Return the (X, Y) coordinate for the center point of the cell that contains the specified text.  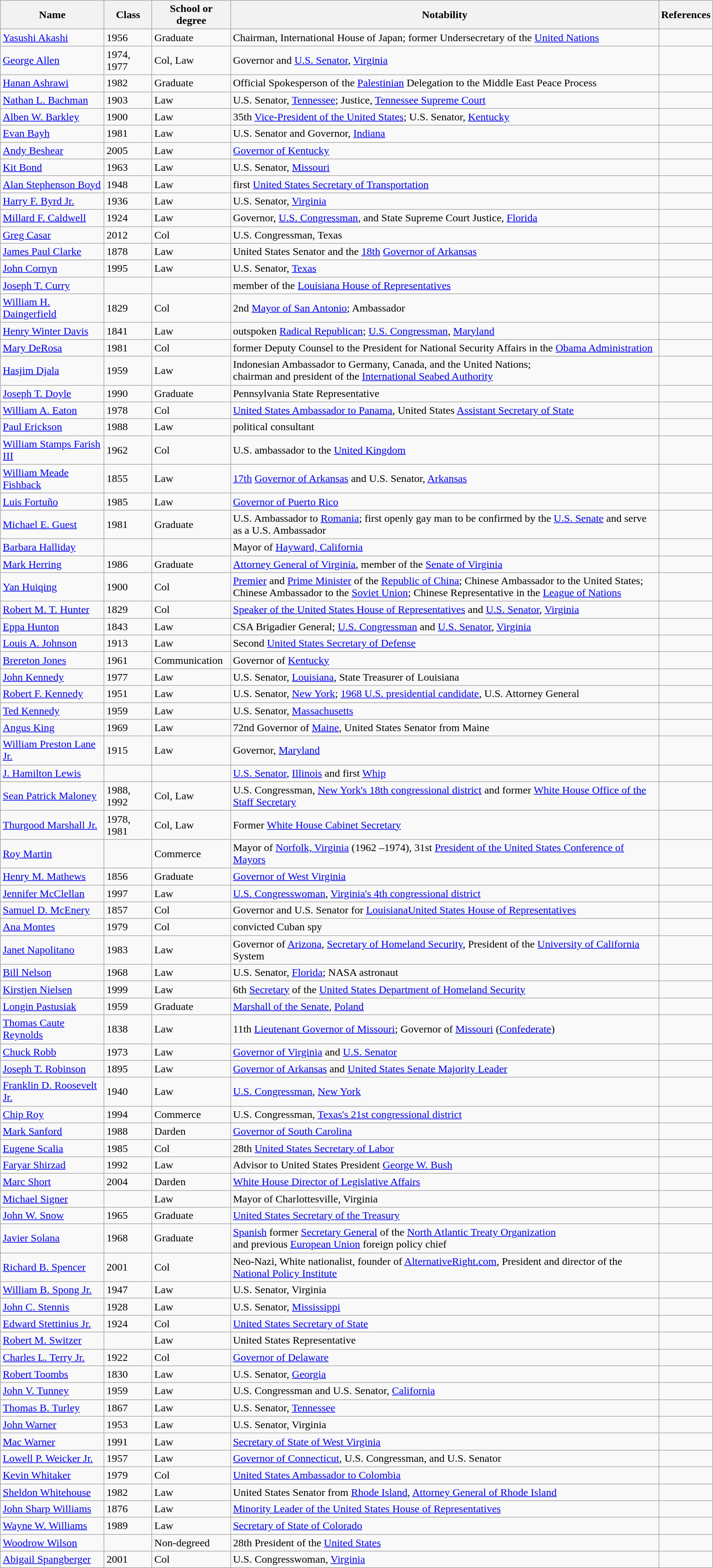
1986 (128, 564)
1991 (128, 1441)
U.S. Congressman, Texas (444, 235)
White House Director of Legislative Affairs (444, 1182)
Secretary of State of Colorado (444, 1526)
John C. Stennis (52, 1307)
Longin Pastusiak (52, 1006)
72nd Governor of Maine, United States Senator from Maine (444, 728)
Governor of Virginia and U.S. Senator (444, 1052)
1855 (128, 479)
1843 (128, 627)
1903 (128, 100)
U.S. Senator, New York; 1968 U.S. presidential candidate, U.S. Attorney General (444, 694)
Thurgood Marshall Jr. (52, 825)
1969 (128, 728)
1940 (128, 1091)
U.S. Ambassador to Romania; first openly gay man to be confirmed by the U.S. Senate and serve as a U.S. Ambassador (444, 524)
Robert M. T. Hunter (52, 610)
Charles L. Terry Jr. (52, 1357)
U.S. Senator, Texas (444, 269)
1965 (128, 1216)
political consultant (444, 427)
Brereton Jones (52, 660)
Sean Patrick Maloney (52, 796)
Edward Stettinius Jr. (52, 1324)
Richard B. Spencer (52, 1267)
1962 (128, 450)
1994 (128, 1114)
2005 (128, 150)
Mayor of Norfolk, Virginia (1962 –1974), 31st President of the United States Conference of Mayors (444, 853)
U.S. Senator, Mississippi (444, 1307)
1997 (128, 894)
CSA Brigadier General; U.S. Congressman and U.S. Senator, Virginia (444, 627)
Advisor to United States President George W. Bush (444, 1165)
Robert F. Kennedy (52, 694)
Second United States Secretary of Defense (444, 643)
U.S. Congresswoman, Virginia's 4th congressional district (444, 894)
Communication (191, 660)
Marshall of the Senate, Poland (444, 1006)
1830 (128, 1374)
1957 (128, 1458)
United States Secretary of State (444, 1324)
United States Senator from Rhode Island, Attorney General of Rhode Island (444, 1492)
1947 (128, 1290)
28th United States Secretary of Labor (444, 1148)
Governor and U.S. Senator for LouisianaUnited States House of Representatives (444, 910)
Chuck Robb (52, 1052)
United States Representative (444, 1341)
U.S. Congressman, Texas's 21st congressional district (444, 1114)
Mark Herring (52, 564)
U.S. Congressman, New York's 18th congressional district and former White House Office of the Staff Secretary (444, 796)
35th Vice-President of the United States; U.S. Senator, Kentucky (444, 117)
Hanan Ashrawi (52, 83)
Yasushi Akashi (52, 38)
Name (52, 15)
Kirstjen Nielsen (52, 990)
2012 (128, 235)
U.S. Senator, Illinois and first Whip (444, 773)
Robert Toombs (52, 1374)
2nd Mayor of San Antonio; Ambassador (444, 308)
Wayne W. Williams (52, 1526)
1973 (128, 1052)
U.S. Congresswoman, Virginia (444, 1560)
Governor of West Virginia (444, 876)
Millard F. Caldwell (52, 218)
1995 (128, 269)
Jennifer McClellan (52, 894)
Marc Short (52, 1182)
Robert M. Switzer (52, 1341)
17th Governor of Arkansas and U.S. Senator, Arkansas (444, 479)
1841 (128, 331)
1977 (128, 677)
Joseph T. Robinson (52, 1069)
Angus King (52, 728)
Governor of Delaware (444, 1357)
Woodrow Wilson (52, 1543)
1978 (128, 410)
1857 (128, 910)
1999 (128, 990)
Mayor of Charlottesville, Virginia (444, 1199)
U.S. Senator, Louisiana, State Treasurer of Louisiana (444, 677)
Attorney General of Virginia, member of the Senate of Virginia (444, 564)
J. Hamilton Lewis (52, 773)
Neo-Nazi, White nationalist, founder of AlternativeRight.com, President and director of the National Policy Institute (444, 1267)
Governor, Maryland (444, 751)
United States Senator and the 18th Governor of Arkansas (444, 252)
1961 (128, 660)
Class (128, 15)
first United States Secretary of Transportation (444, 184)
Lowell P. Weicker Jr. (52, 1458)
Mark Sanford (52, 1131)
11th Lieutenant Governor of Missouri; Governor of Missouri (Confederate) (444, 1029)
Yan Huiqing (52, 587)
U.S. Senator, Florida; NASA astronaut (444, 973)
convicted Cuban spy (444, 927)
Paul Erickson (52, 427)
Eugene Scalia (52, 1148)
Indonesian Ambassador to Germany, Canada, and the United Nations;chairman and president of the International Seabed Authority (444, 371)
U.S. Senator, Missouri (444, 167)
Former White House Cabinet Secretary (444, 825)
U.S. Senator, Tennessee (444, 1408)
Governor, U.S. Congressman, and State Supreme Court Justice, Florida (444, 218)
United States Ambassador to Colombia (444, 1475)
1876 (128, 1509)
References (686, 15)
1953 (128, 1425)
Joseph T. Curry (52, 285)
U.S. Senator and Governor, Indiana (444, 134)
Samuel D. McEnery (52, 910)
Thomas B. Turley (52, 1408)
United States Secretary of the Treasury (444, 1216)
U.S. Congressman, New York (444, 1091)
Notability (444, 15)
School or degree (191, 15)
Mayor of Hayward, California (444, 547)
1989 (128, 1526)
Michael E. Guest (52, 524)
Mary DeRosa (52, 348)
U.S. Senator, Massachusetts (444, 711)
former Deputy Counsel to the President for National Security Affairs in the Obama Administration (444, 348)
John V. Tunney (52, 1391)
Nathan L. Bachman (52, 100)
William Preston Lane Jr. (52, 751)
Minority Leader of the United States House of Representatives (444, 1509)
Ana Montes (52, 927)
Thomas Caute Reynolds (52, 1029)
Hasjim Djala (52, 371)
John Cornyn (52, 269)
2004 (128, 1182)
1983 (128, 950)
United States Ambassador to Panama, United States Assistant Secretary of State (444, 410)
1948 (128, 184)
Kevin Whitaker (52, 1475)
John W. Snow (52, 1216)
1915 (128, 751)
Michael Signer (52, 1199)
Roy Martin (52, 853)
outspoken Radical Republican; U.S. Congressman, Maryland (444, 331)
Sheldon Whitehouse (52, 1492)
Andy Beshear (52, 150)
Alben W. Barkley (52, 117)
1974, 1977 (128, 60)
William H. Daingerfield (52, 308)
Non-degreed (191, 1543)
George Allen (52, 60)
1856 (128, 876)
William Stamps Farish III (52, 450)
U.S. ambassador to the United Kingdom (444, 450)
Franklin D. Roosevelt Jr. (52, 1091)
Mac Warner (52, 1441)
Javier Solana (52, 1238)
Barbara Halliday (52, 547)
1878 (128, 252)
Governor and U.S. Senator, Virginia (444, 60)
Eppa Hunton (52, 627)
Ted Kennedy (52, 711)
1936 (128, 201)
Greg Casar (52, 235)
6th Secretary of the United States Department of Homeland Security (444, 990)
1913 (128, 643)
Official Spokesperson of the Palestinian Delegation to the Middle East Peace Process (444, 83)
Governor of South Carolina (444, 1131)
U.S. Senator, Georgia (444, 1374)
1990 (128, 393)
William B. Spong Jr. (52, 1290)
Louis A. Johnson (52, 643)
1928 (128, 1307)
John Kennedy (52, 677)
Alan Stephenson Boyd (52, 184)
Governor of Arizona, Secretary of Homeland Security, President of the University of California System (444, 950)
Governor of Arkansas and United States Senate Majority Leader (444, 1069)
1992 (128, 1165)
Abigail Spangberger (52, 1560)
Chip Roy (52, 1114)
Spanish former Secretary General of the North Atlantic Treaty Organizationand previous European Union foreign policy chief (444, 1238)
1867 (128, 1408)
Faryar Shirzad (52, 1165)
Pennsylvania State Representative (444, 393)
Henry Winter Davis (52, 331)
Secretary of State of West Virginia (444, 1441)
1922 (128, 1357)
28th President of the United States (444, 1543)
Speaker of the United States House of Representatives and U.S. Senator, Virginia (444, 610)
U.S. Congressman and U.S. Senator, California (444, 1391)
Luis Fortuño (52, 501)
Evan Bayh (52, 134)
Kit Bond (52, 167)
John Warner (52, 1425)
Henry M. Mathews (52, 876)
1956 (128, 38)
1895 (128, 1069)
Janet Napolitano (52, 950)
1978, 1981 (128, 825)
member of the Louisiana House of Representatives (444, 285)
Joseph T. Doyle (52, 393)
1988, 1992 (128, 796)
William Meade Fishback (52, 479)
John Sharp Williams (52, 1509)
Bill Nelson (52, 973)
Governor of Connecticut, U.S. Congressman, and U.S. Senator (444, 1458)
U.S. Senator, Tennessee; Justice, Tennessee Supreme Court (444, 100)
Harry F. Byrd Jr. (52, 201)
William A. Eaton (52, 410)
1838 (128, 1029)
Governor of Puerto Rico (444, 501)
1951 (128, 694)
James Paul Clarke (52, 252)
Chairman, International House of Japan; former Undersecretary of the United Nations (444, 38)
1963 (128, 167)
